Capture the cell that displays the provided text and extract its (x, y) central coordinate. 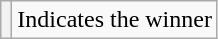
Indicates the winner (115, 20)
